Pinpoint the cell where the given text exists, returning its [x, y] midpoint coordinate. 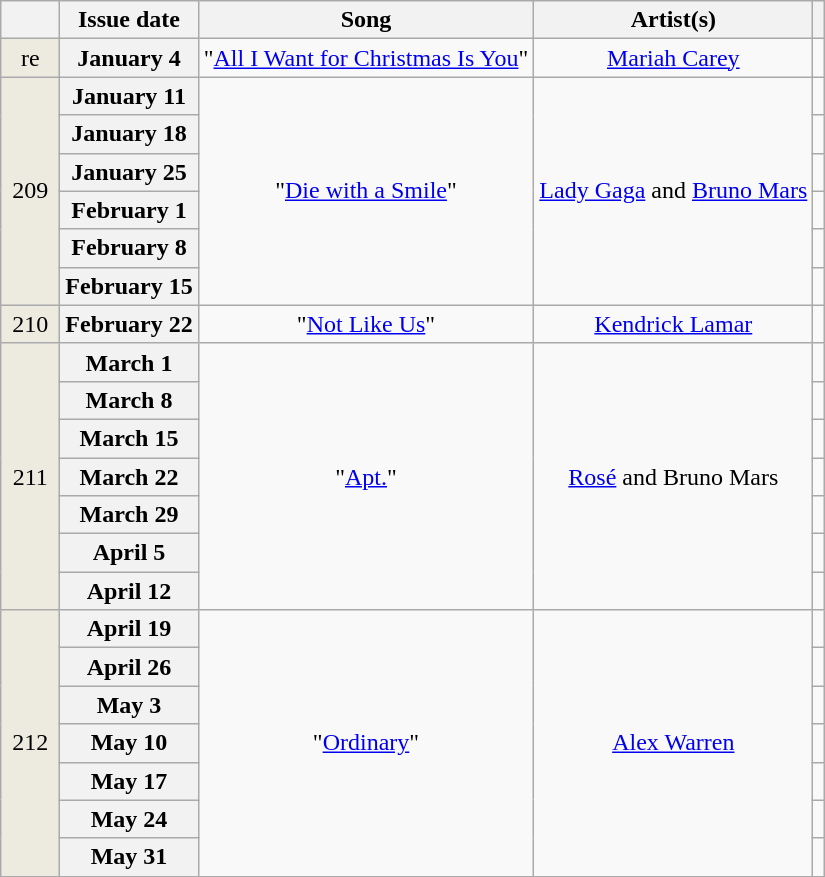
Alex Warren [674, 743]
Lady Gaga and Bruno Mars [674, 191]
May 10 [129, 743]
February 15 [129, 286]
January 18 [129, 134]
Mariah Carey [674, 58]
January 11 [129, 96]
April 19 [129, 629]
January 4 [129, 58]
May 17 [129, 781]
re [30, 58]
Song [366, 20]
210 [30, 324]
February 1 [129, 210]
"Die with a Smile" [366, 191]
February 22 [129, 324]
Artist(s) [674, 20]
April 12 [129, 591]
March 1 [129, 362]
March 15 [129, 438]
February 8 [129, 248]
April 5 [129, 553]
April 26 [129, 667]
"All I Want for Christmas Is You" [366, 58]
March 8 [129, 400]
May 24 [129, 819]
209 [30, 191]
211 [30, 476]
Rosé and Bruno Mars [674, 476]
May 3 [129, 705]
March 22 [129, 477]
January 25 [129, 172]
March 29 [129, 515]
May 31 [129, 857]
212 [30, 743]
"Ordinary" [366, 743]
Issue date [129, 20]
Kendrick Lamar [674, 324]
"Apt." [366, 476]
"Not Like Us" [366, 324]
